Determine the (X, Y) coordinate at the center of the cell enclosing the given text.  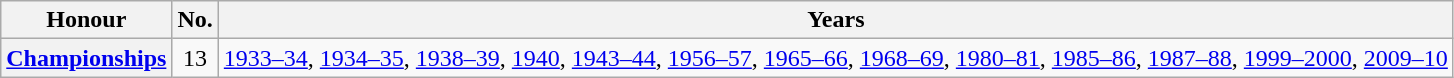
Years (836, 20)
13 (195, 58)
Championships (86, 58)
1933–34, 1934–35, 1938–39, 1940, 1943–44, 1956–57, 1965–66, 1968–69, 1980–81, 1985–86, 1987–88, 1999–2000, 2009–10 (836, 58)
No. (195, 20)
Honour (86, 20)
